Locate the cell with the specified text and output its (X, Y) center coordinate. 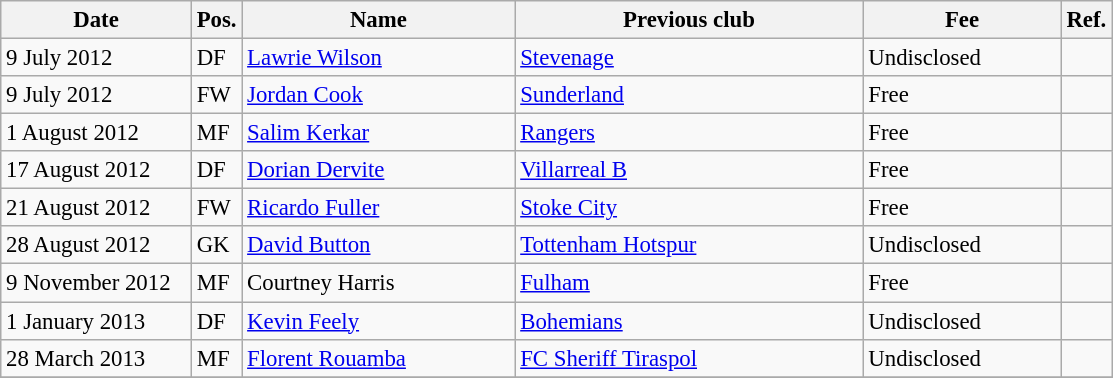
Sunderland (689, 95)
Lawrie Wilson (378, 58)
Courtney Harris (378, 283)
1 August 2012 (96, 133)
Bohemians (689, 321)
Previous club (689, 20)
Rangers (689, 133)
17 August 2012 (96, 170)
Kevin Feely (378, 321)
28 August 2012 (96, 245)
Salim Kerkar (378, 133)
9 November 2012 (96, 283)
Stoke City (689, 208)
Date (96, 20)
David Button (378, 245)
Jordan Cook (378, 95)
Florent Rouamba (378, 358)
FC Sheriff Tiraspol (689, 358)
Ref. (1086, 20)
Fee (962, 20)
Ricardo Fuller (378, 208)
Tottenham Hotspur (689, 245)
Villarreal B (689, 170)
Fulham (689, 283)
Name (378, 20)
21 August 2012 (96, 208)
GK (216, 245)
1 January 2013 (96, 321)
Stevenage (689, 58)
Pos. (216, 20)
28 March 2013 (96, 358)
Dorian Dervite (378, 170)
